Extract the [x, y] coordinate from the center of the cell holding the provided text.  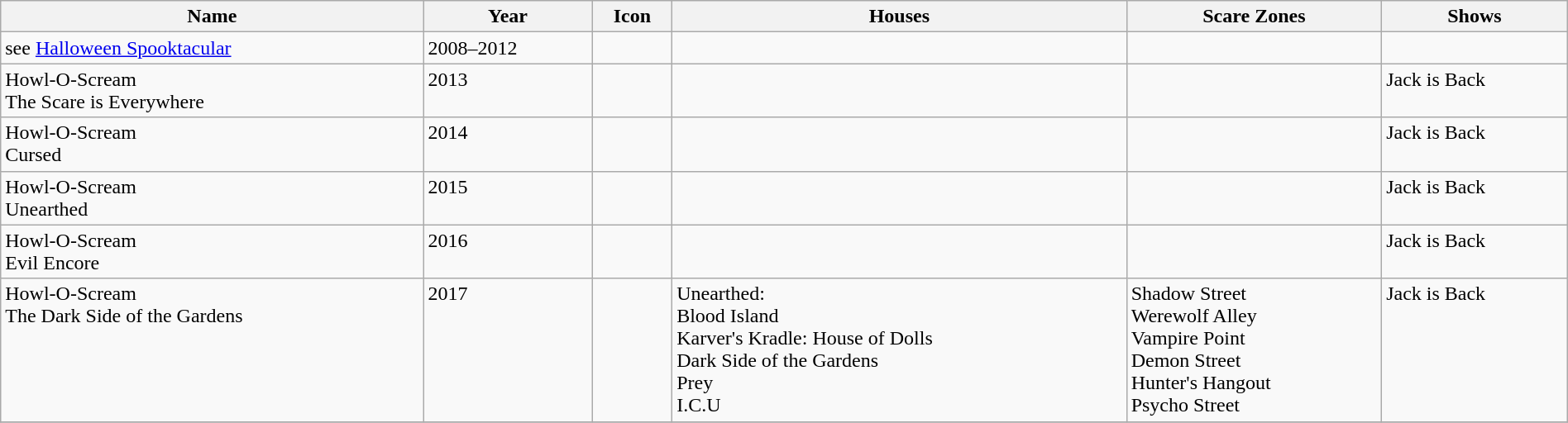
Scare Zones [1254, 17]
Shadow StreetWerewolf AlleyVampire PointDemon StreetHunter's HangoutPsycho Street [1254, 350]
Icon [632, 17]
Howl-O-Scream The Dark Side of the Gardens [212, 350]
Howl-O-Scream Unearthed [212, 198]
Shows [1475, 17]
2014 [508, 144]
Howl-O-Scream Evil Encore [212, 251]
Year [508, 17]
Howl-O-Scream The Scare is Everywhere [212, 91]
Houses [900, 17]
see Halloween Spooktacular [212, 48]
2016 [508, 251]
2008–2012 [508, 48]
Name [212, 17]
Howl-O-Scream Cursed [212, 144]
Unearthed:Blood IslandKarver's Kradle: House of DollsDark Side of the GardensPreyI.C.U [900, 350]
2017 [508, 350]
2015 [508, 198]
2013 [508, 91]
